Pinpoint the cell where the given text exists, returning its [x, y] midpoint coordinate. 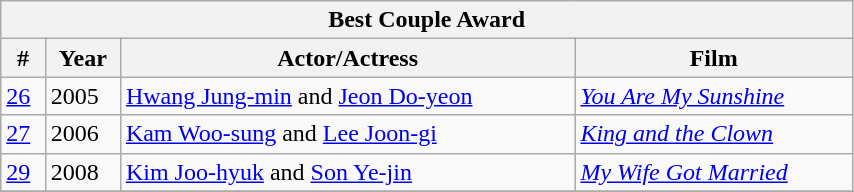
2008 [82, 172]
27 [24, 134]
My Wife Got Married [714, 172]
29 [24, 172]
# [24, 58]
Actor/Actress [348, 58]
Kam Woo-sung and Lee Joon-gi [348, 134]
2005 [82, 96]
2006 [82, 134]
Film [714, 58]
Kim Joo-hyuk and Son Ye-jin [348, 172]
Best Couple Award [427, 20]
Hwang Jung-min and Jeon Do-yeon [348, 96]
You Are My Sunshine [714, 96]
King and the Clown [714, 134]
Year [82, 58]
26 [24, 96]
